From the cell containing the given text, extract its center point as [x, y] coordinate. 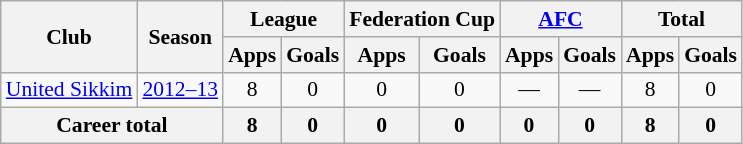
Career total [112, 126]
2012–13 [180, 90]
League [284, 19]
United Sikkim [70, 90]
Season [180, 36]
AFC [560, 19]
Total [682, 19]
Club [70, 36]
Federation Cup [422, 19]
